Search for the cell housing the specified text and yield its [X, Y] center coordinate. 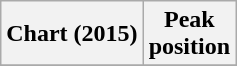
Chart (2015) [72, 34]
Peakposition [189, 34]
